For the text-containing cell, return its midpoint in [X, Y] coordinate format. 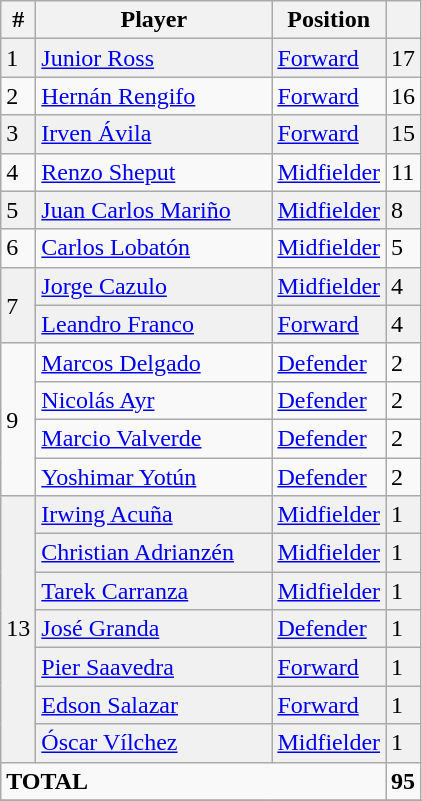
Marcio Valverde [154, 438]
Yoshimar Yotún [154, 477]
Edson Salazar [154, 705]
Irven Ávila [154, 134]
Jorge Cazulo [154, 286]
Nicolás Ayr [154, 400]
Christian Adrianzén [154, 553]
Player [154, 20]
9 [18, 419]
Junior Ross [154, 58]
Óscar Vílchez [154, 743]
# [18, 20]
8 [404, 210]
Hernán Rengifo [154, 96]
3 [18, 134]
15 [404, 134]
Renzo Sheput [154, 172]
6 [18, 248]
7 [18, 305]
Juan Carlos Mariño [154, 210]
11 [404, 172]
Position [329, 20]
Pier Saavedra [154, 667]
Irwing Acuña [154, 515]
95 [404, 781]
José Granda [154, 629]
13 [18, 629]
16 [404, 96]
TOTAL [194, 781]
Carlos Lobatón [154, 248]
Tarek Carranza [154, 591]
Marcos Delgado [154, 362]
Leandro Franco [154, 324]
17 [404, 58]
